For the text-containing cell, return its midpoint in (x, y) coordinate format. 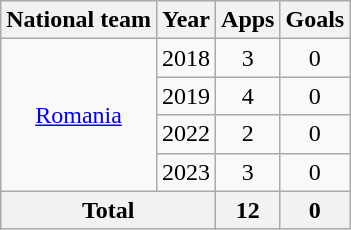
2 (248, 134)
12 (248, 210)
Romania (79, 115)
Apps (248, 20)
National team (79, 20)
Goals (315, 20)
2023 (186, 172)
2019 (186, 96)
Total (108, 210)
2018 (186, 58)
Year (186, 20)
2022 (186, 134)
4 (248, 96)
